Provide the (X, Y) coordinate of the cell's center where the given text is located.  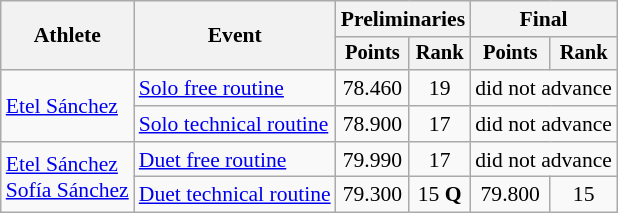
Etel SánchezSofía Sánchez (68, 178)
Athlete (68, 36)
Solo technical routine (235, 124)
15 Q (440, 195)
Etel Sánchez (68, 106)
78.460 (373, 88)
79.800 (510, 195)
Event (235, 36)
79.990 (373, 160)
15 (584, 195)
78.900 (373, 124)
Duet free routine (235, 160)
Final (544, 19)
Solo free routine (235, 88)
Preliminaries (403, 19)
79.300 (373, 195)
Duet technical routine (235, 195)
19 (440, 88)
